Detect which cell encompasses the target text, then output its [X, Y] center coordinate. 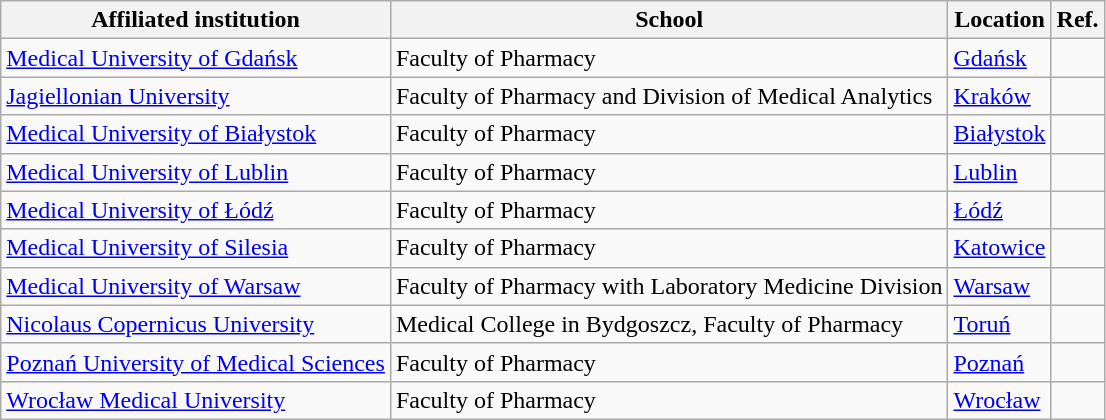
Poznań University of Medical Sciences [196, 362]
Wrocław [1000, 400]
Location [1000, 20]
Nicolaus Copernicus University [196, 324]
Lublin [1000, 172]
Katowice [1000, 248]
Jagiellonian University [196, 96]
Poznań [1000, 362]
Medical College in Bydgoszcz, Faculty of Pharmacy [669, 324]
Kraków [1000, 96]
Białystok [1000, 134]
Faculty of Pharmacy and Division of Medical Analytics [669, 96]
Wrocław Medical University [196, 400]
Medical University of Lublin [196, 172]
Warsaw [1000, 286]
Ref. [1078, 20]
School [669, 20]
Affiliated institution [196, 20]
Toruń [1000, 324]
Medical University of Warsaw [196, 286]
Medical University of Gdańsk [196, 58]
Gdańsk [1000, 58]
Medical University of Białystok [196, 134]
Medical University of Łódź [196, 210]
Medical University of Silesia [196, 248]
Faculty of Pharmacy with Laboratory Medicine Division [669, 286]
Łódź [1000, 210]
